Pinpoint the cell where the given text exists, returning its [x, y] midpoint coordinate. 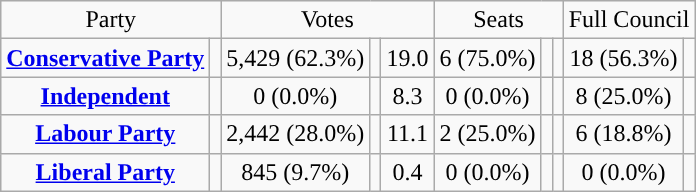
Labour Party [106, 134]
Liberal Party [106, 172]
Conservative Party [106, 58]
2 (25.0%) [488, 134]
Seats [498, 20]
Votes [328, 20]
6 (18.8%) [624, 134]
11.1 [408, 134]
18 (56.3%) [624, 58]
Full Council [629, 20]
19.0 [408, 58]
Independent [106, 96]
Party [111, 20]
6 (75.0%) [488, 58]
845 (9.7%) [296, 172]
0.4 [408, 172]
8 (25.0%) [624, 96]
5,429 (62.3%) [296, 58]
8.3 [408, 96]
2,442 (28.0%) [296, 134]
